From the cell containing the given text, extract its center point as [x, y] coordinate. 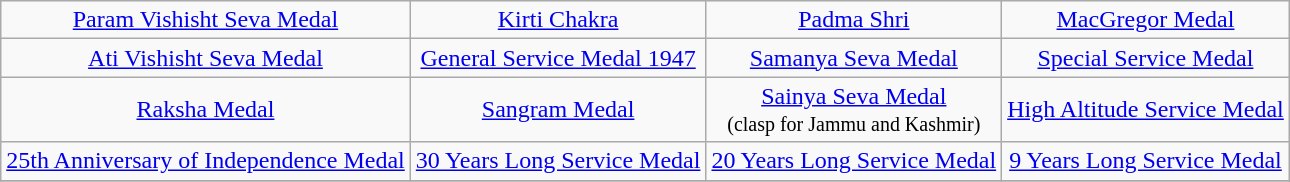
25th Anniversary of Independence Medal [206, 161]
30 Years Long Service Medal [558, 161]
Ati Vishisht Seva Medal [206, 58]
High Altitude Service Medal [1146, 110]
9 Years Long Service Medal [1146, 161]
Sainya Seva Medal(clasp for Jammu and Kashmir) [854, 110]
Samanya Seva Medal [854, 58]
MacGregor Medal [1146, 20]
Kirti Chakra [558, 20]
Special Service Medal [1146, 58]
Padma Shri [854, 20]
Param Vishisht Seva Medal [206, 20]
General Service Medal 1947 [558, 58]
Raksha Medal [206, 110]
Sangram Medal [558, 110]
20 Years Long Service Medal [854, 161]
